Detect which cell encompasses the target text, then output its (x, y) center coordinate. 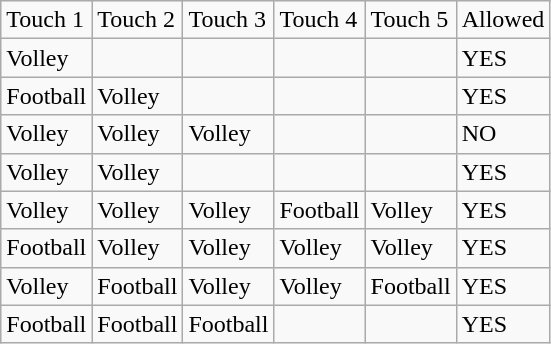
Touch 4 (320, 20)
Touch 3 (228, 20)
Allowed (503, 20)
Touch 1 (46, 20)
NO (503, 134)
Touch 5 (410, 20)
Touch 2 (138, 20)
